Find where the given text appears and provide that cell's center as [X, Y] coordinate. 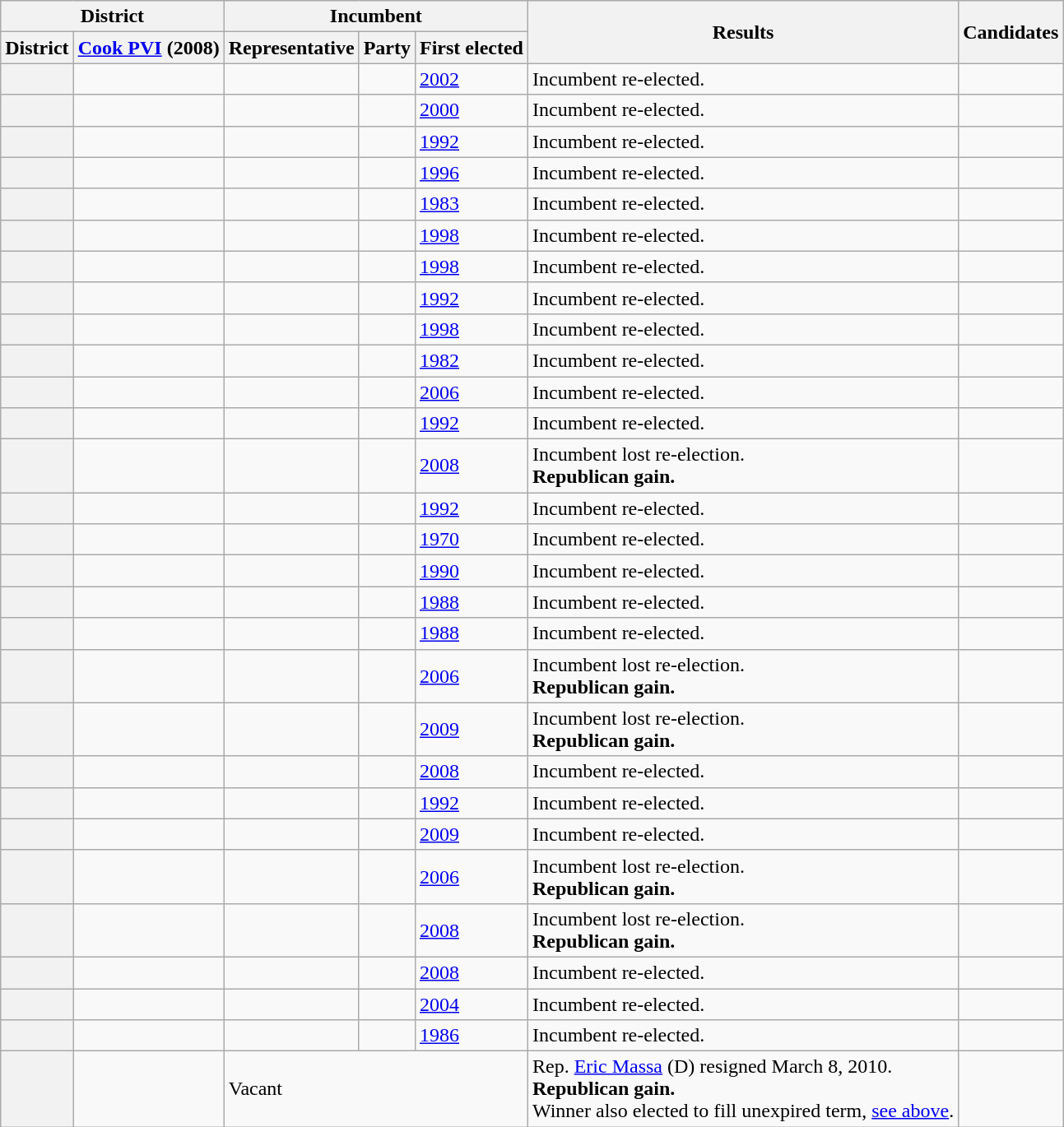
1982 [471, 360]
1970 [471, 540]
2002 [471, 79]
2004 [471, 1004]
Representative [291, 48]
1986 [471, 1036]
Incumbent [375, 16]
2000 [471, 110]
Rep. Eric Massa (D) resigned March 8, 2010.Republican gain.Winner also elected to fill unexpired term, see above. [742, 1089]
Party [387, 48]
Results [742, 32]
1990 [471, 571]
Cook PVI (2008) [148, 48]
Vacant [375, 1089]
First elected [471, 48]
1983 [471, 204]
1996 [471, 173]
Candidates [1011, 32]
